Find where the given text appears and provide that cell's center as (x, y) coordinate. 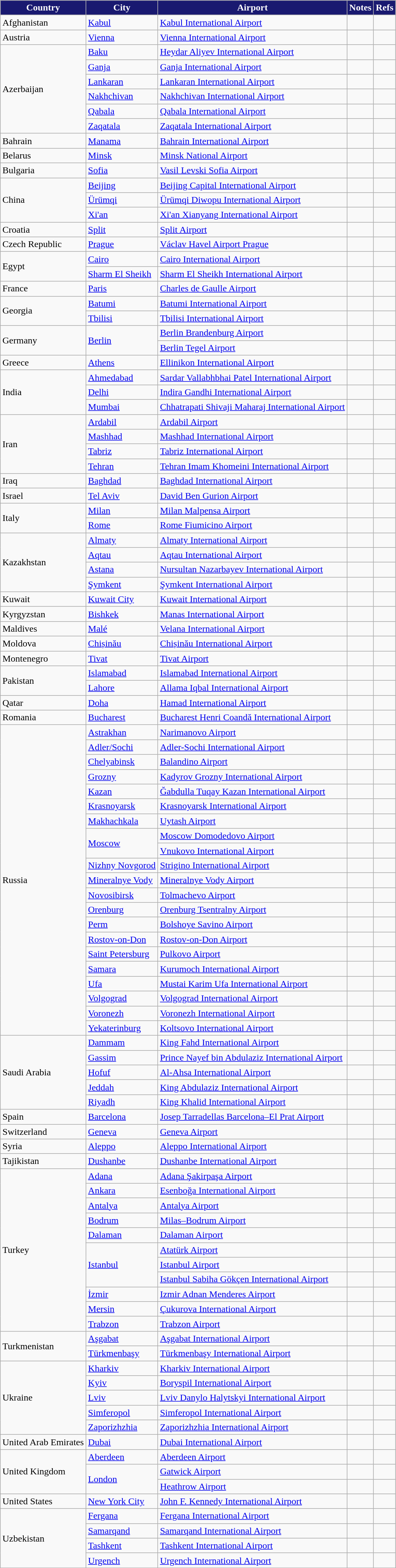
Kabul (122, 23)
Bucharest (122, 718)
Vienna (122, 37)
Bahrain (43, 141)
Samara (122, 969)
Grozny (122, 777)
Georgia (43, 311)
Boryspil International Airport (253, 1383)
United States (43, 1501)
Samarqand (122, 1531)
Kharkiv (122, 1368)
Uytash Airport (253, 821)
Nakhchivan (122, 96)
King Abdulaziz International Airport (253, 1087)
Tivat (122, 659)
Cairo International Airport (253, 259)
Qabala (122, 111)
Urgench (122, 1560)
Pulkovo Airport (253, 954)
Czech Republic (43, 244)
Rostov-on-Don Airport (253, 939)
Tabriz International Airport (253, 451)
Voronezh (122, 1013)
Prince Nayef bin Abdulaziz International Airport (253, 1058)
Krasnoyarsk International Airport (253, 806)
Rome Fiumicino Airport (253, 525)
Iraq (43, 481)
Sharm El Sheikh International Airport (253, 274)
Novosibirsk (122, 895)
Iran (43, 444)
Tashkent International Airport (253, 1545)
Orenburg Tsentralny Airport (253, 910)
David Ben Gurion Airport (253, 496)
Switzerland (43, 1132)
Allama Iqbal International Airport (253, 688)
Moscow Domodedovo Airport (253, 836)
Montenegro (43, 659)
Bolshoye Savino Airport (253, 925)
Adler/Sochi (122, 747)
Kazakhstan (43, 562)
Milan (122, 510)
Dubai International Airport (253, 1442)
Kyiv (122, 1383)
Rome (122, 525)
Simferopol (122, 1413)
Refs (384, 8)
Lviv Danylo Halytskyi International Airport (253, 1398)
Kurumoch International Airport (253, 969)
Çukurova International Airport (253, 1309)
Batumi International Airport (253, 303)
Ellinikon International Airport (253, 362)
Doha (122, 703)
Orenburg (122, 910)
Barcelona (122, 1117)
Adana (122, 1176)
Cairo (122, 259)
Voronezh International Airport (253, 1013)
Sofia (122, 170)
Ardabil (122, 422)
Hofuf (122, 1072)
Manama (122, 141)
Tabriz (122, 451)
Koltsovo International Airport (253, 1028)
Nakhchivan International Airport (253, 96)
Prague (122, 244)
Pakistan (43, 681)
Manas International Airport (253, 614)
Zaqatala (122, 126)
Aleppo International Airport (253, 1146)
Turkmenistan (43, 1346)
Mumbai (122, 407)
Ğabdulla Tuqay Kazan International Airport (253, 791)
King Fahd International Airport (253, 1043)
Gatwick Airport (253, 1472)
Delhi (122, 392)
Heydar Aliyev International Airport (253, 52)
Krasnoyarsk (122, 806)
Sardar Vallabhbhai Patel International Airport (253, 377)
Islamabad International Airport (253, 673)
France (43, 289)
John F. Kennedy International Airport (253, 1501)
Spain (43, 1117)
Aberdeen (122, 1457)
Vnukovo International Airport (253, 850)
Balandino Airport (253, 762)
Kabul International Airport (253, 23)
Kharkiv International Airport (253, 1368)
Ahmedabad (122, 377)
Tashkent (122, 1545)
Tbilisi International Airport (253, 318)
Makhachkala (122, 821)
Belarus (43, 155)
Izmir Adnan Menderes Airport (253, 1294)
Riyadh (122, 1102)
Al-Ahsa International Airport (253, 1072)
Fergana International Airport (253, 1516)
Heathrow Airport (253, 1486)
Berlin (122, 340)
Türkmenbaşy (122, 1353)
Tivat Airport (253, 659)
Kuwait City (122, 599)
Ürümqi Diwopu International Airport (253, 200)
Ardabil Airport (253, 422)
United Kingdom (43, 1472)
Dushanbe (122, 1161)
Chișinău International Airport (253, 643)
Tolmachevo Airport (253, 895)
Trabzon Airport (253, 1324)
Xi'an Xianyang International Airport (253, 215)
Mineralnye Vody (122, 880)
Strigino International Airport (253, 865)
Tehran Imam Khomeini International Airport (253, 466)
Egypt (43, 267)
Russia (43, 880)
Václav Havel Airport Prague (253, 244)
Fergana (122, 1516)
Istanbul (122, 1265)
Croatia (43, 230)
Charles de Gaulle Airport (253, 289)
Chelyabinsk (122, 762)
United Arab Emirates (43, 1442)
Beijing Capital International Airport (253, 185)
Kuwait (43, 599)
Tajikistan (43, 1161)
Almaty International Airport (253, 540)
Maldives (43, 629)
Uzbekistan (43, 1538)
India (43, 392)
Kadyrov Grozny International Airport (253, 777)
New York City (122, 1501)
China (43, 200)
Vasil Levski Sofia Airport (253, 170)
Josep Tarradellas Barcelona–El Prat Airport (253, 1117)
Germany (43, 340)
Atatürk Airport (253, 1250)
Bucharest Henri Coandă International Airport (253, 718)
Şymkent International Airport (253, 584)
Narimanovo Airport (253, 732)
Xi'an (122, 215)
Ganja International Airport (253, 67)
Qatar (43, 703)
Istanbul Airport (253, 1265)
Jeddah (122, 1087)
Geneva (122, 1132)
Baku (122, 52)
Mustai Karim Ufa International Airport (253, 984)
Dushanbe International Airport (253, 1161)
Romania (43, 718)
Italy (43, 518)
Kyrgyzstan (43, 614)
Mersin (122, 1309)
Dammam (122, 1043)
Bahrain International Airport (253, 141)
Istanbul Sabiha Gökçen International Airport (253, 1279)
Rostov-on-Don (122, 939)
Zaporizhzhia (122, 1427)
Aşgabat International Airport (253, 1338)
Tbilisi (122, 318)
Athens (122, 362)
City (122, 8)
Dalaman Airport (253, 1235)
Moscow (122, 843)
Austria (43, 37)
Qabala International Airport (253, 111)
Kuwait International Airport (253, 599)
Şymkent (122, 584)
Trabzon (122, 1324)
Bishkek (122, 614)
Aşgabat (122, 1338)
Beijing (122, 185)
Adana Şakirpaşa Airport (253, 1176)
Ufa (122, 984)
Greece (43, 362)
Baghdad (122, 481)
Ganja (122, 67)
Country (43, 8)
Kazan (122, 791)
Dalaman (122, 1235)
Afghanistan (43, 23)
Astana (122, 570)
King Khalid International Airport (253, 1102)
İzmir (122, 1294)
Zaqatala International Airport (253, 126)
Nizhny Novgorod (122, 865)
Syria (43, 1146)
Mineralnye Vody Airport (253, 880)
Antalya Airport (253, 1206)
Yekaterinburg (122, 1028)
Zaporizhzhia International Airport (253, 1427)
Volgograd (122, 998)
Ankara (122, 1191)
Aleppo (122, 1146)
Berlin Tegel Airport (253, 348)
Minsk (122, 155)
Milan Malpensa Airport (253, 510)
Antalya (122, 1206)
Urgench International Airport (253, 1560)
Islamabad (122, 673)
Notes (360, 8)
Ürümqi (122, 200)
Milas–Bodrum Airport (253, 1220)
Moldova (43, 643)
Saudi Arabia (43, 1072)
Bulgaria (43, 170)
Lankaran International Airport (253, 82)
Minsk National Airport (253, 155)
Esenboğa International Airport (253, 1191)
Volgograd International Airport (253, 998)
Sharm El Sheikh (122, 274)
Türkmenbaşy International Airport (253, 1353)
Nursultan Nazarbayev International Airport (253, 570)
Batumi (122, 303)
Paris (122, 289)
Azerbaijan (43, 89)
Lankaran (122, 82)
Split Airport (253, 230)
Ukraine (43, 1397)
Chhatrapati Shivaji Maharaj International Airport (253, 407)
Tehran (122, 466)
Chișinău (122, 643)
Simferopol International Airport (253, 1413)
Velana International Airport (253, 629)
Astrakhan (122, 732)
Turkey (43, 1250)
Gassim (122, 1058)
Aqtau International Airport (253, 555)
Tel Aviv (122, 496)
Adler-Sochi International Airport (253, 747)
Samarqand International Airport (253, 1531)
Lviv (122, 1398)
Baghdad International Airport (253, 481)
Mashhad International Airport (253, 437)
Almaty (122, 540)
Vienna International Airport (253, 37)
Israel (43, 496)
Mashhad (122, 437)
Geneva Airport (253, 1132)
Split (122, 230)
Hamad International Airport (253, 703)
Airport (253, 8)
Bodrum (122, 1220)
Berlin Brandenburg Airport (253, 333)
Malé (122, 629)
London (122, 1479)
Indira Gandhi International Airport (253, 392)
Saint Petersburg (122, 954)
Perm (122, 925)
Dubai (122, 1442)
Aberdeen Airport (253, 1457)
Aqtau (122, 555)
Lahore (122, 688)
